Provide the [x, y] coordinate of the cell's center where the given text is located.  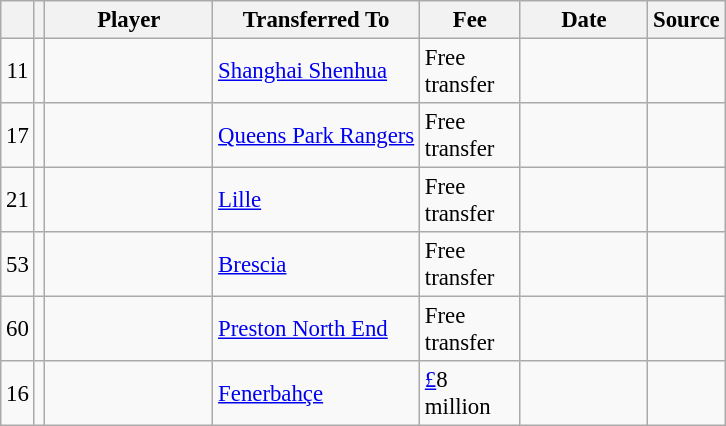
21 [18, 200]
Brescia [316, 264]
Fee [470, 20]
Queens Park Rangers [316, 136]
53 [18, 264]
11 [18, 72]
Player [129, 20]
Date [584, 20]
Shanghai Shenhua [316, 72]
17 [18, 136]
Preston North End [316, 330]
Transferred To [316, 20]
Source [686, 20]
60 [18, 330]
Lille [316, 200]
